Pinpoint the cell where the given text exists, returning its (X, Y) midpoint coordinate. 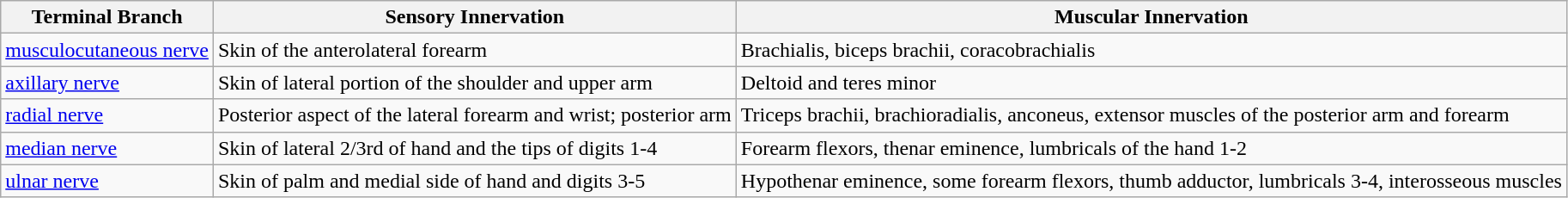
musculocutaneous nerve (107, 50)
median nerve (107, 148)
Sensory Innervation (474, 17)
Skin of lateral portion of the shoulder and upper arm (474, 83)
radial nerve (107, 115)
Brachialis, biceps brachii, coracobrachialis (1151, 50)
Skin of palm and medial side of hand and digits 3-5 (474, 181)
Skin of the anterolateral forearm (474, 50)
Posterior aspect of the lateral forearm and wrist; posterior arm (474, 115)
Skin of lateral 2/3rd of hand and the tips of digits 1-4 (474, 148)
Forearm flexors, thenar eminence, lumbricals of the hand 1-2 (1151, 148)
Deltoid and teres minor (1151, 83)
Triceps brachii, brachioradialis, anconeus, extensor muscles of the posterior arm and forearm (1151, 115)
Hypothenar eminence, some forearm flexors, thumb adductor, lumbricals 3-4, interosseous muscles (1151, 181)
ulnar nerve (107, 181)
Terminal Branch (107, 17)
Muscular Innervation (1151, 17)
axillary nerve (107, 83)
